Detect which cell encompasses the target text, then output its [x, y] center coordinate. 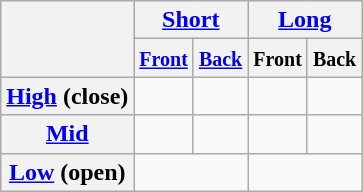
Low (open) [68, 172]
Short [191, 20]
High (close) [68, 96]
Long [305, 20]
Mid [68, 134]
